Capture the cell that displays the provided text and extract its [x, y] central coordinate. 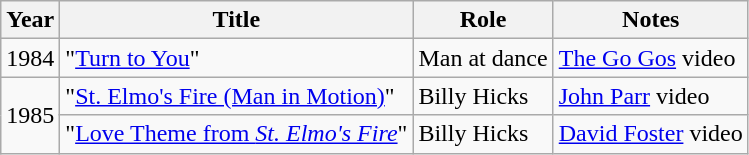
"Love Theme from St. Elmo's Fire" [236, 134]
Year [30, 20]
"St. Elmo's Fire (Man in Motion)" [236, 96]
1984 [30, 58]
Role [483, 20]
"Turn to You" [236, 58]
Man at dance [483, 58]
Notes [650, 20]
David Foster video [650, 134]
The Go Gos video [650, 58]
1985 [30, 115]
Title [236, 20]
John Parr video [650, 96]
